Provide the (X, Y) coordinate of the cell's center where the given text is located.  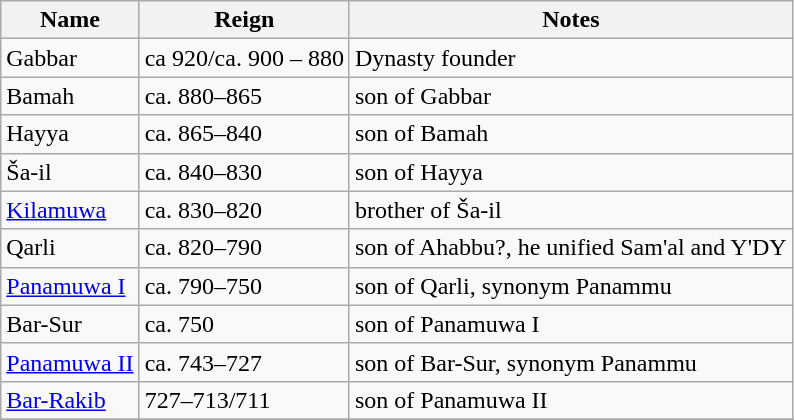
727–713/711 (244, 400)
Panamuwa I (70, 286)
ca 920/ca. 900 – 880 (244, 58)
Bar-Sur (70, 324)
Bamah (70, 96)
son of Hayya (570, 172)
ca. 820–790 (244, 248)
Dynasty founder (570, 58)
Kilamuwa (70, 210)
Qarli (70, 248)
Hayya (70, 134)
Bar-Rakib (70, 400)
son of Panamuwa II (570, 400)
Name (70, 20)
ca. 840–830 (244, 172)
son of Ahabbu?, he unified Sam'al and Y'DY (570, 248)
ca. 790–750 (244, 286)
son of Qarli, synonym Panammu (570, 286)
Reign (244, 20)
ca. 880–865 (244, 96)
Notes (570, 20)
ca. 830–820 (244, 210)
ca. 743–727 (244, 362)
ca. 865–840 (244, 134)
brother of Ša-il (570, 210)
Gabbar (70, 58)
Panamuwa II (70, 362)
son of Gabbar (570, 96)
son of Panamuwa I (570, 324)
ca. 750 (244, 324)
son of Bar-Sur, synonym Panammu (570, 362)
son of Bamah (570, 134)
Ša-il (70, 172)
